Search for the cell housing the specified text and yield its (X, Y) center coordinate. 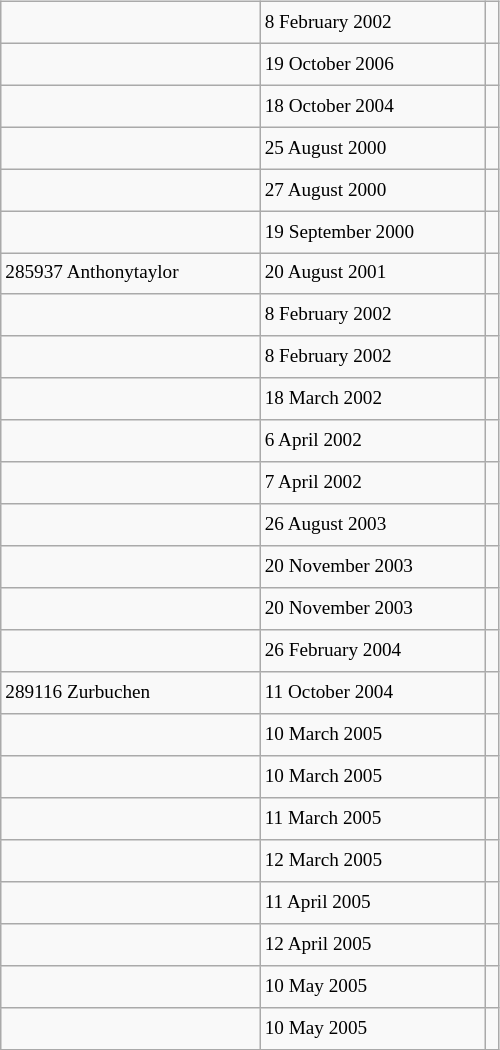
289116 Zurbuchen (130, 693)
7 April 2002 (372, 483)
285937 Anthonytaylor (130, 274)
26 August 2003 (372, 525)
11 March 2005 (372, 819)
19 September 2000 (372, 232)
25 August 2000 (372, 148)
11 April 2005 (372, 902)
12 March 2005 (372, 861)
12 April 2005 (372, 944)
26 February 2004 (372, 651)
6 April 2002 (372, 441)
19 October 2006 (372, 64)
11 October 2004 (372, 693)
20 August 2001 (372, 274)
18 March 2002 (372, 399)
27 August 2000 (372, 190)
18 October 2004 (372, 106)
